Extract the (X, Y) coordinate from the center of the cell holding the provided text.  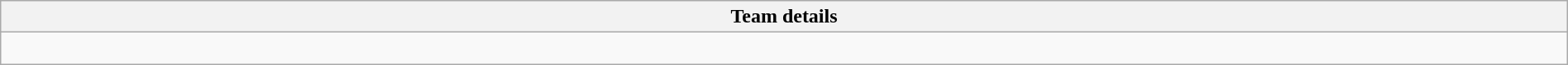
Team details (784, 17)
